Return the [x, y] coordinate for the center point of the cell that contains the specified text.  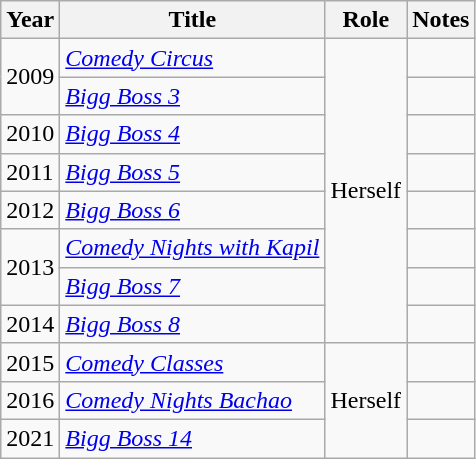
2014 [30, 324]
Bigg Boss 5 [192, 172]
2009 [30, 77]
Comedy Nights Bachao [192, 400]
Year [30, 20]
Role [366, 20]
Comedy Classes [192, 362]
2013 [30, 267]
2012 [30, 210]
Notes [441, 20]
Title [192, 20]
Bigg Boss 6 [192, 210]
Bigg Boss 4 [192, 134]
2015 [30, 362]
Bigg Boss 8 [192, 324]
2010 [30, 134]
Bigg Boss 3 [192, 96]
2011 [30, 172]
2021 [30, 438]
Bigg Boss 7 [192, 286]
Comedy Circus [192, 58]
Comedy Nights with Kapil [192, 248]
Bigg Boss 14 [192, 438]
2016 [30, 400]
